Extract the (x, y) coordinate from the center of the cell holding the provided text.  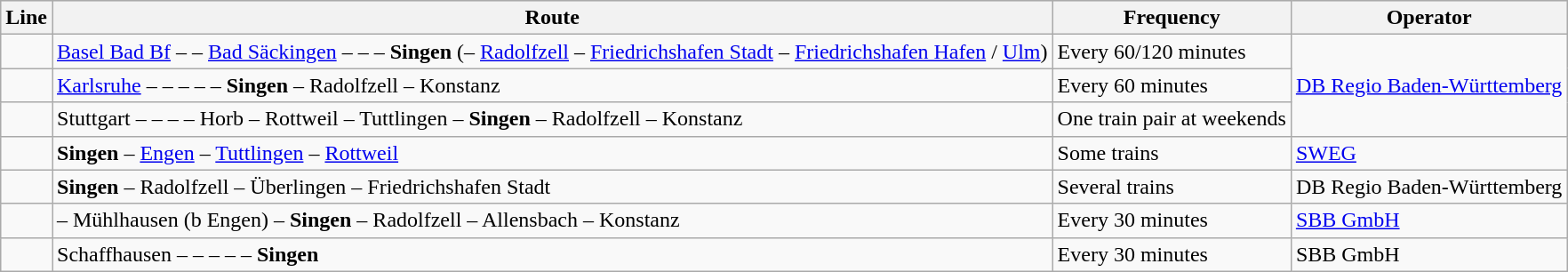
Stuttgart – – – – Horb – Rottweil – Tuttlingen – Singen – Radolfzell – Konstanz (552, 119)
Singen – Engen – Tuttlingen – Rottweil (552, 153)
Frequency (1172, 18)
Route (552, 18)
SWEG (1429, 153)
– Mühlhausen (b Engen) – Singen – Radolfzell – Allensbach – Konstanz (552, 220)
Every 60/120 minutes (1172, 52)
Every 60 minutes (1172, 85)
Basel Bad Bf – – Bad Säckingen – – – Singen (– Radolfzell – Friedrichshafen Stadt – Friedrichshafen Hafen / Ulm) (552, 52)
Karlsruhe – – – – – Singen – Radolfzell – Konstanz (552, 85)
Singen – Radolfzell – Überlingen – Friedrichshafen Stadt (552, 187)
Several trains (1172, 187)
Some trains (1172, 153)
Schaffhausen – – – – – Singen (552, 254)
Line (27, 18)
One train pair at weekends (1172, 119)
Operator (1429, 18)
